For the text-containing cell, return its midpoint in [x, y] coordinate format. 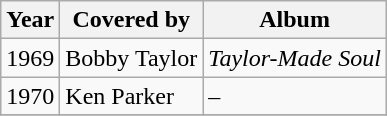
Taylor-Made Soul [295, 58]
Album [295, 20]
Covered by [132, 20]
Year [30, 20]
1969 [30, 58]
1970 [30, 96]
Bobby Taylor [132, 58]
Ken Parker [132, 96]
– [295, 96]
